Search for the cell housing the specified text and yield its [x, y] center coordinate. 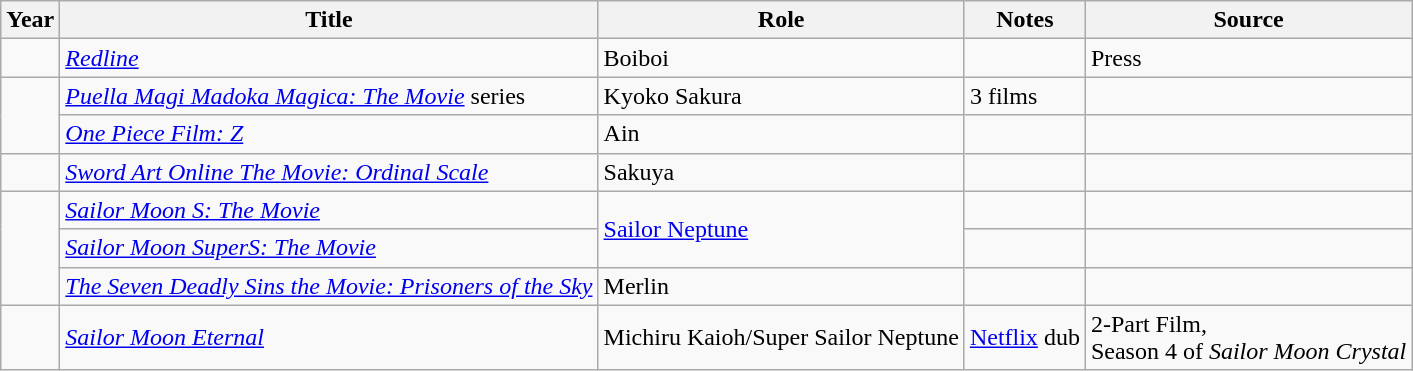
Notes [1024, 20]
Role [781, 20]
Puella Magi Madoka Magica: The Movie series [329, 96]
Boiboi [781, 58]
One Piece Film: Z [329, 134]
The Seven Deadly Sins the Movie: Prisoners of the Sky [329, 286]
Michiru Kaioh/Super Sailor Neptune [781, 338]
Year [30, 20]
Title [329, 20]
Sailor Neptune [781, 229]
Ain [781, 134]
Netflix dub [1024, 338]
Sailor Moon SuperS: The Movie [329, 248]
Redline [329, 58]
Sailor Moon S: The Movie [329, 210]
3 films [1024, 96]
Sailor Moon Eternal [329, 338]
Sword Art Online The Movie: Ordinal Scale [329, 172]
Source [1248, 20]
Press [1248, 58]
2-Part Film,Season 4 of Sailor Moon Crystal [1248, 338]
Sakuya [781, 172]
Merlin [781, 286]
Kyoko Sakura [781, 96]
